Detect which cell encompasses the target text, then output its [X, Y] center coordinate. 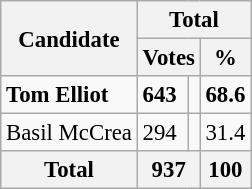
294 [162, 133]
Basil McCrea [69, 133]
68.6 [225, 95]
Votes [168, 58]
% [225, 58]
Tom Elliot [69, 95]
31.4 [225, 133]
Candidate [69, 38]
100 [225, 170]
643 [162, 95]
937 [168, 170]
